For the text-containing cell, return its midpoint in (X, Y) coordinate format. 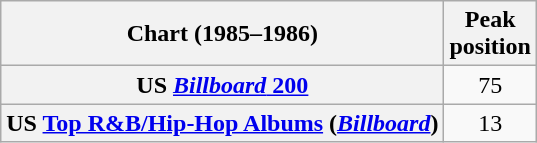
US Billboard 200 (222, 85)
13 (490, 123)
Chart (1985–1986) (222, 34)
75 (490, 85)
Peakposition (490, 34)
US Top R&B/Hip-Hop Albums (Billboard) (222, 123)
